Pinpoint the cell where the given text exists, returning its (x, y) midpoint coordinate. 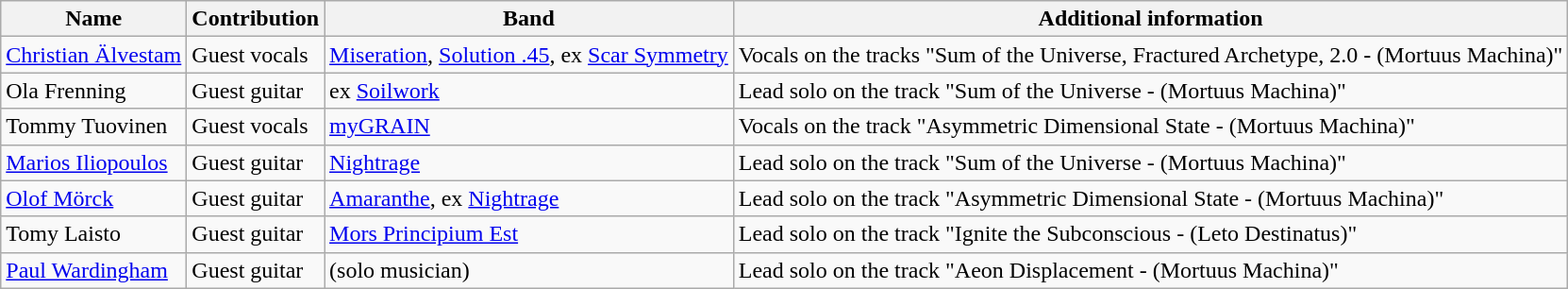
Mors Principium Est (529, 234)
Ola Frenning (94, 91)
Lead solo on the track "Aeon Displacement - (Mortuus Machina)" (1151, 270)
Amaranthe, ex Nightrage (529, 198)
Tommy Tuovinen (94, 127)
Christian Älvestam (94, 55)
ex Soilwork (529, 91)
Paul Wardingham (94, 270)
Additional information (1151, 19)
Lead solo on the track "Ignite the Subconscious - (Leto Destinatus)" (1151, 234)
Olof Mörck (94, 198)
Marios Iliopoulos (94, 162)
(solo musician) (529, 270)
Band (529, 19)
Tomy Laisto (94, 234)
myGRAIN (529, 127)
Miseration, Solution .45, ex Scar Symmetry (529, 55)
Nightrage (529, 162)
Lead solo on the track "Asymmetric Dimensional State - (Mortuus Machina)" (1151, 198)
Name (94, 19)
Contribution (256, 19)
Vocals on the tracks "Sum of the Universe, Fractured Archetype, 2.0 - (Mortuus Machina)" (1151, 55)
Vocals on the track "Asymmetric Dimensional State - (Mortuus Machina)" (1151, 127)
